Scan for the cell matching the given text and deliver its (X, Y) coordinate at center. 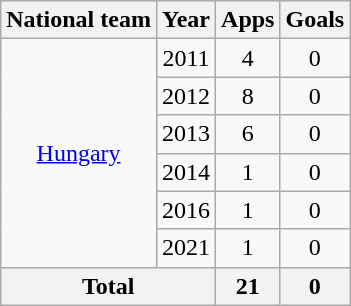
Total (108, 286)
2016 (186, 210)
Year (186, 20)
4 (248, 58)
Hungary (79, 153)
2014 (186, 172)
2012 (186, 96)
2013 (186, 134)
6 (248, 134)
2021 (186, 248)
8 (248, 96)
Apps (248, 20)
National team (79, 20)
21 (248, 286)
Goals (315, 20)
2011 (186, 58)
